From the cell containing the given text, extract its center point as [X, Y] coordinate. 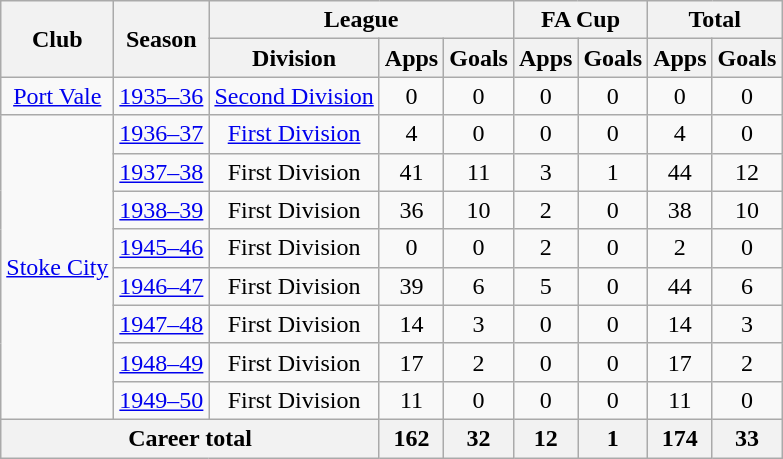
1947–48 [162, 324]
League [362, 20]
5 [545, 286]
1938–39 [162, 210]
1945–46 [162, 248]
38 [680, 210]
Second Division [294, 96]
Port Vale [58, 96]
1935–36 [162, 96]
Club [58, 39]
162 [411, 438]
Career total [190, 438]
Division [294, 58]
1936–37 [162, 134]
32 [479, 438]
Stoke City [58, 267]
1937–38 [162, 172]
36 [411, 210]
Season [162, 39]
39 [411, 286]
Total [715, 20]
174 [680, 438]
33 [747, 438]
1948–49 [162, 362]
1946–47 [162, 286]
FA Cup [580, 20]
41 [411, 172]
1949–50 [162, 400]
